Determine the [X, Y] coordinate at the center of the cell enclosing the given text.  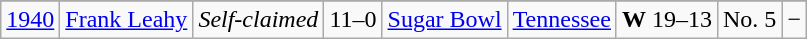
Frank Leahy [126, 20]
Tennessee [562, 20]
Self-claimed [258, 20]
11–0 [353, 20]
Sugar Bowl [444, 20]
W 19–13 [666, 20]
1940 [30, 20]
− [794, 20]
No. 5 [749, 20]
